Extract the (x, y) coordinate from the center of the cell holding the provided text.  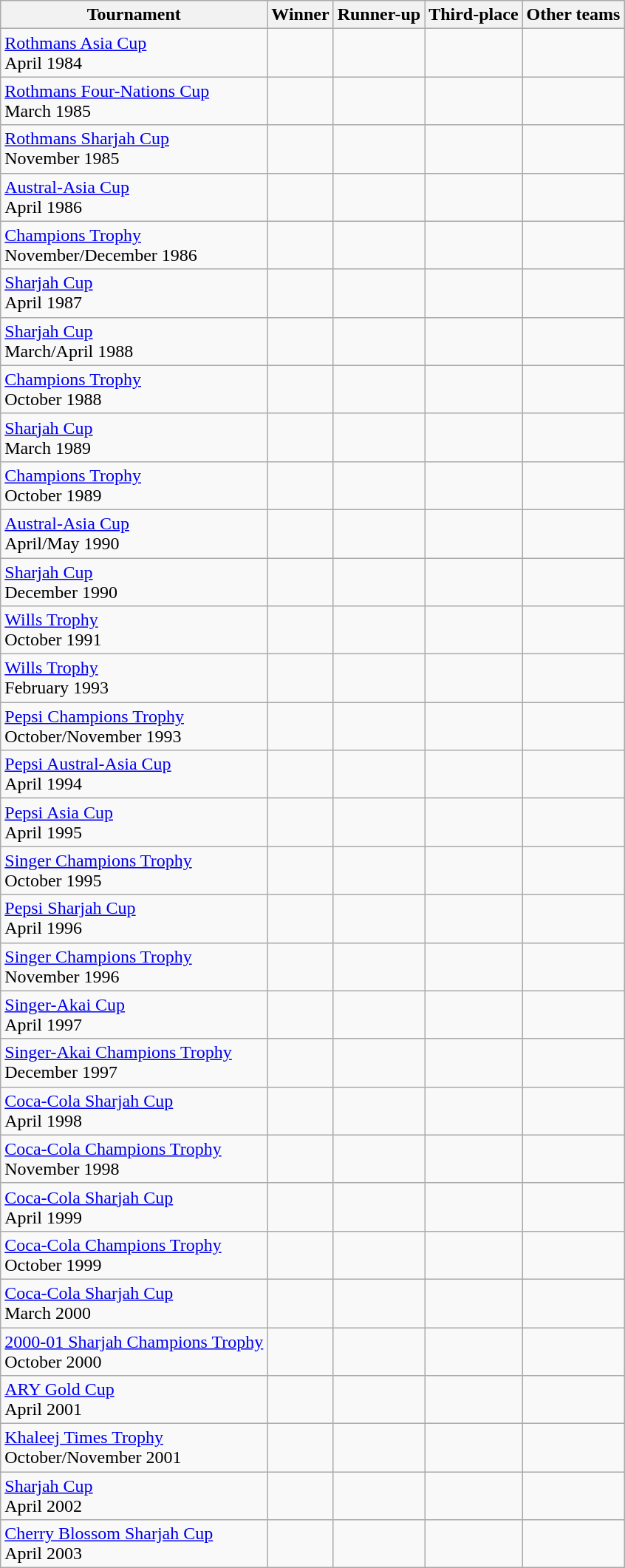
Singer Champions TrophyOctober 1995 (134, 871)
Sharjah CupApril 1987 (134, 293)
Singer-Akai Champions TrophyDecember 1997 (134, 1063)
2000-01 Sharjah Champions TrophyOctober 2000 (134, 1351)
Coca-Cola Sharjah CupApril 1999 (134, 1206)
Sharjah CupApril 2002 (134, 1496)
Other teams (573, 15)
Singer Champions TrophyNovember 1996 (134, 967)
Singer-Akai CupApril 1997 (134, 1014)
Rothmans Four-Nations CupMarch 1985 (134, 101)
Pepsi Austral-Asia CupApril 1994 (134, 775)
Wills TrophyFebruary 1993 (134, 679)
Pepsi Sharjah CupApril 1996 (134, 918)
Tournament (134, 15)
Rothmans Sharjah CupNovember 1985 (134, 149)
Khaleej Times TrophyOctober/November 2001 (134, 1447)
Sharjah CupMarch 1989 (134, 438)
Champions TrophyOctober 1988 (134, 389)
Sharjah CupDecember 1990 (134, 581)
Coca-Cola Champions TrophyOctober 1999 (134, 1255)
Coca-Cola Sharjah CupApril 1998 (134, 1110)
ARY Gold CupApril 2001 (134, 1400)
Winner (300, 15)
Pepsi Asia CupApril 1995 (134, 822)
Champions TrophyNovember/December 1986 (134, 245)
Cherry Blossom Sharjah CupApril 2003 (134, 1544)
Pepsi Champions TrophyOctober/November 1993 (134, 726)
Rothmans Asia CupApril 1984 (134, 53)
Champions TrophyOctober 1989 (134, 485)
Coca-Cola Champions TrophyNovember 1998 (134, 1159)
Austral-Asia CupApril 1986 (134, 197)
Coca-Cola Sharjah CupMarch 2000 (134, 1303)
Sharjah CupMarch/April 1988 (134, 342)
Runner-up (379, 15)
Austral-Asia CupApril/May 1990 (134, 534)
Wills TrophyOctober 1991 (134, 630)
Third-place (474, 15)
